Identify which cell holds the provided text, then report its (X, Y) central coordinate. 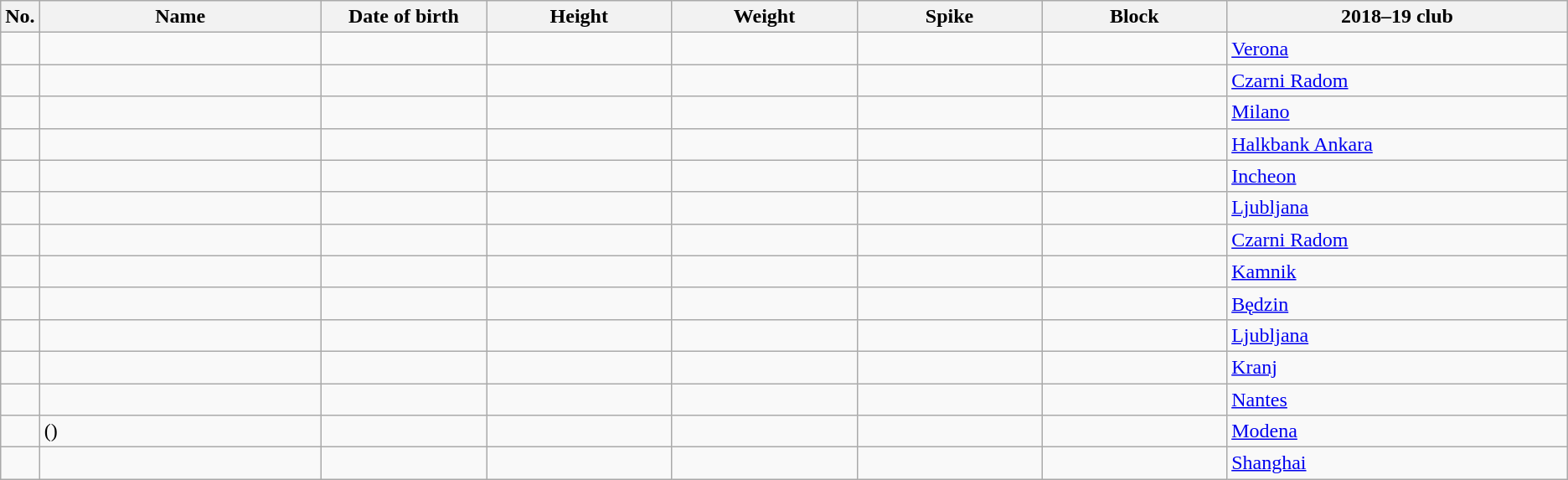
Spike (950, 17)
Kamnik (1397, 271)
Weight (764, 17)
() (180, 431)
Shanghai (1397, 463)
Date of birth (404, 17)
Height (580, 17)
Będzin (1397, 303)
2018–19 club (1397, 17)
Nantes (1397, 400)
Incheon (1397, 176)
Milano (1397, 112)
Halkbank Ankara (1397, 144)
Block (1134, 17)
Kranj (1397, 367)
Modena (1397, 431)
Name (180, 17)
No. (20, 17)
Verona (1397, 49)
